Find where the given text appears and provide that cell's center as (X, Y) coordinate. 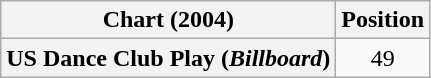
US Dance Club Play (Billboard) (168, 58)
Chart (2004) (168, 20)
Position (383, 20)
49 (383, 58)
